Provide the (x, y) coordinate of the cell's center where the given text is located.  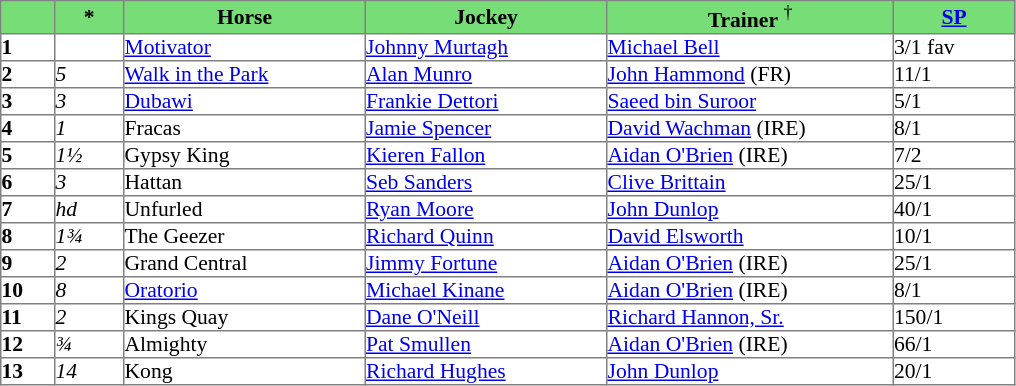
Motivator (245, 46)
Oratorio (245, 290)
Clive Brittain (750, 182)
4 (28, 128)
10 (28, 290)
Michael Kinane (486, 290)
Gypsy King (245, 154)
Saeed bin Suroor (750, 100)
9 (28, 262)
Kong (245, 370)
hd (90, 208)
66/1 (954, 344)
David Wachman (IRE) (750, 128)
Richard Hannon, Sr. (750, 316)
Jockey (486, 18)
Richard Quinn (486, 236)
Trainer † (750, 18)
Jimmy Fortune (486, 262)
14 (90, 370)
Pat Smullen (486, 344)
* (90, 18)
Almighty (245, 344)
13 (28, 370)
1¾ (90, 236)
20/1 (954, 370)
Seb Sanders (486, 182)
1½ (90, 154)
12 (28, 344)
3/1 fav (954, 46)
Jamie Spencer (486, 128)
John Hammond (FR) (750, 74)
The Geezer (245, 236)
Hattan (245, 182)
Dubawi (245, 100)
Kieren Fallon (486, 154)
Richard Hughes (486, 370)
Fracas (245, 128)
Johnny Murtagh (486, 46)
Walk in the Park (245, 74)
Ryan Moore (486, 208)
Dane O'Neill (486, 316)
11 (28, 316)
10/1 (954, 236)
7/2 (954, 154)
Alan Munro (486, 74)
7 (28, 208)
Frankie Dettori (486, 100)
SP (954, 18)
Kings Quay (245, 316)
Michael Bell (750, 46)
Grand Central (245, 262)
40/1 (954, 208)
David Elsworth (750, 236)
¾ (90, 344)
Horse (245, 18)
5/1 (954, 100)
Unfurled (245, 208)
150/1 (954, 316)
6 (28, 182)
11/1 (954, 74)
